Capture the cell that displays the provided text and extract its (x, y) central coordinate. 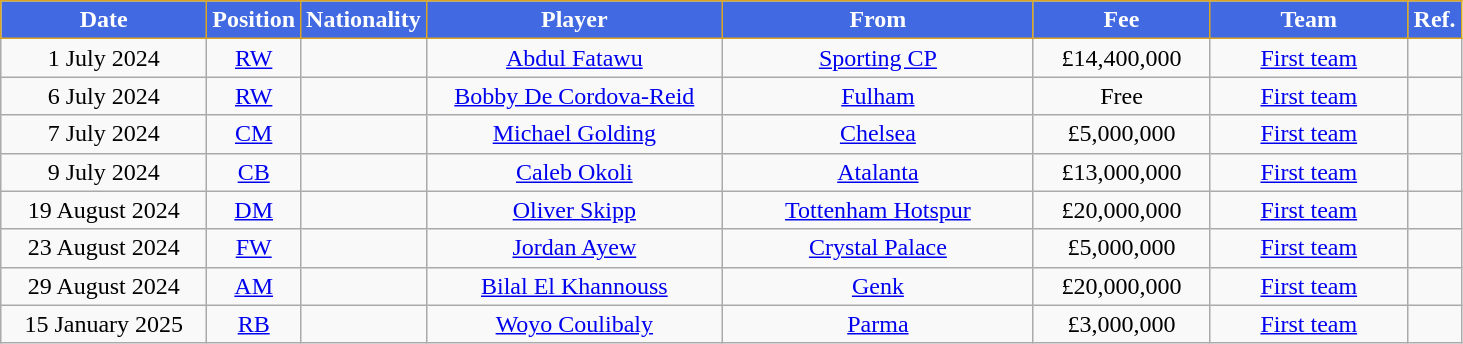
Genk (878, 286)
Jordan Ayew (574, 248)
Tottenham Hotspur (878, 210)
9 July 2024 (104, 172)
DM (254, 210)
Nationality (364, 20)
Caleb Okoli (574, 172)
Abdul Fatawu (574, 58)
FW (254, 248)
CB (254, 172)
Ref. (1434, 20)
CM (254, 134)
From (878, 20)
Free (1121, 96)
Parma (878, 324)
7 July 2024 (104, 134)
Player (574, 20)
RB (254, 324)
Date (104, 20)
Fulham (878, 96)
Michael Golding (574, 134)
Woyo Coulibaly (574, 324)
Position (254, 20)
Sporting CP (878, 58)
15 January 2025 (104, 324)
Fee (1121, 20)
23 August 2024 (104, 248)
Crystal Palace (878, 248)
1 July 2024 (104, 58)
19 August 2024 (104, 210)
£13,000,000 (1121, 172)
£14,400,000 (1121, 58)
Chelsea (878, 134)
6 July 2024 (104, 96)
Bobby De Cordova-Reid (574, 96)
Bilal El Khannouss (574, 286)
Atalanta (878, 172)
£3,000,000 (1121, 324)
29 August 2024 (104, 286)
Team (1308, 20)
AM (254, 286)
Oliver Skipp (574, 210)
